Capture the cell that displays the provided text and extract its [X, Y] central coordinate. 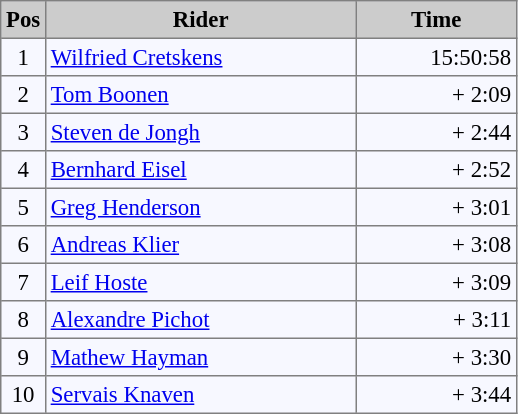
Time [436, 20]
5 [24, 207]
6 [24, 245]
+ 3:09 [436, 282]
Tom Boonen [200, 95]
Pos [24, 20]
1 [24, 57]
+ 2:09 [436, 95]
Bernhard Eisel [200, 170]
Servais Knaven [200, 395]
Steven de Jongh [200, 132]
+ 3:08 [436, 245]
Leif Hoste [200, 282]
Mathew Hayman [200, 357]
+ 3:11 [436, 320]
3 [24, 132]
+ 2:52 [436, 170]
2 [24, 95]
+ 3:01 [436, 207]
Rider [200, 20]
10 [24, 395]
Wilfried Cretskens [200, 57]
Greg Henderson [200, 207]
+ 2:44 [436, 132]
9 [24, 357]
7 [24, 282]
15:50:58 [436, 57]
4 [24, 170]
8 [24, 320]
+ 3:30 [436, 357]
Andreas Klier [200, 245]
Alexandre Pichot [200, 320]
+ 3:44 [436, 395]
